Output the (x, y) coordinate of the center of the cell containing the given text.  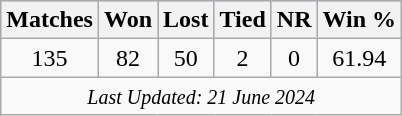
2 (242, 58)
Tied (242, 20)
Matches (50, 20)
NR (294, 20)
135 (50, 58)
Win % (360, 20)
50 (186, 58)
61.94 (360, 58)
Won (128, 20)
Lost (186, 20)
Last Updated: 21 June 2024 (202, 96)
82 (128, 58)
0 (294, 58)
